Return [x, y] of the center of cell containing provided text 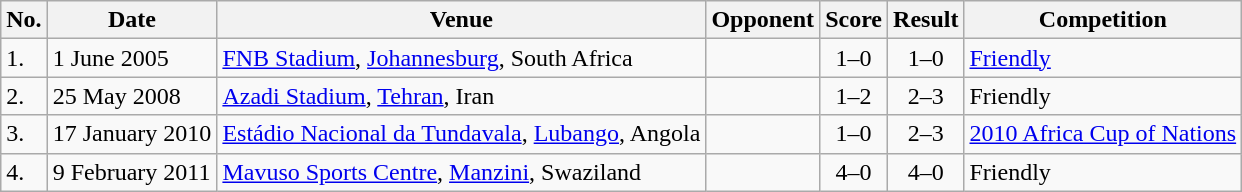
Score [854, 20]
9 February 2011 [132, 172]
1. [24, 58]
No. [24, 20]
Venue [462, 20]
1 June 2005 [132, 58]
2. [24, 96]
4. [24, 172]
2010 Africa Cup of Nations [1103, 134]
25 May 2008 [132, 96]
Estádio Nacional da Tundavala, Lubango, Angola [462, 134]
Date [132, 20]
Competition [1103, 20]
17 January 2010 [132, 134]
Result [926, 20]
Mavuso Sports Centre, Manzini, Swaziland [462, 172]
3. [24, 134]
Opponent [763, 20]
1–2 [854, 96]
FNB Stadium, Johannesburg, South Africa [462, 58]
Azadi Stadium, Tehran, Iran [462, 96]
